Extract the [X, Y] coordinate from the center of the cell holding the provided text.  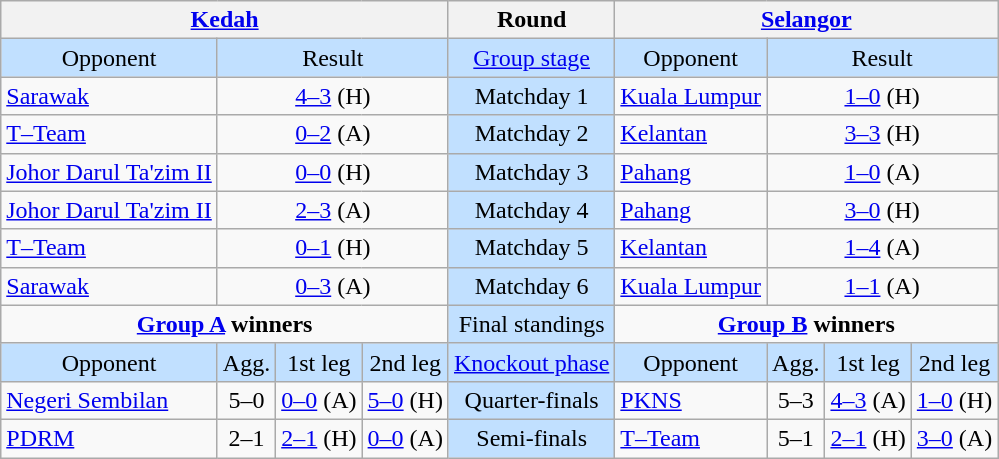
2–3 (A) [332, 210]
Group A winners [225, 324]
4–3 (A) [868, 400]
0–2 (A) [332, 134]
Final standings [531, 324]
Matchday 4 [531, 210]
Semi-finals [531, 438]
4–3 (H) [332, 96]
0–1 (H) [332, 248]
Matchday 5 [531, 248]
1–0 (A) [882, 172]
5–0 (H) [405, 400]
5–3 [796, 400]
Selangor [806, 20]
0–3 (A) [332, 286]
Negeri Sembilan [110, 400]
5–0 [246, 400]
1–4 (A) [882, 248]
3–3 (H) [882, 134]
1–1 (A) [882, 286]
Matchday 6 [531, 286]
PKNS [691, 400]
Group stage [531, 58]
Matchday 3 [531, 172]
Round [531, 20]
5–1 [796, 438]
Matchday 2 [531, 134]
Group B winners [806, 324]
3–0 (H) [882, 210]
Matchday 1 [531, 96]
PDRM [110, 438]
Quarter-finals [531, 400]
3–0 (A) [954, 438]
Kedah [225, 20]
0–0 (H) [332, 172]
Knockout phase [531, 362]
2–1 [246, 438]
